Output the [X, Y] coordinate of the center of the cell containing the given text.  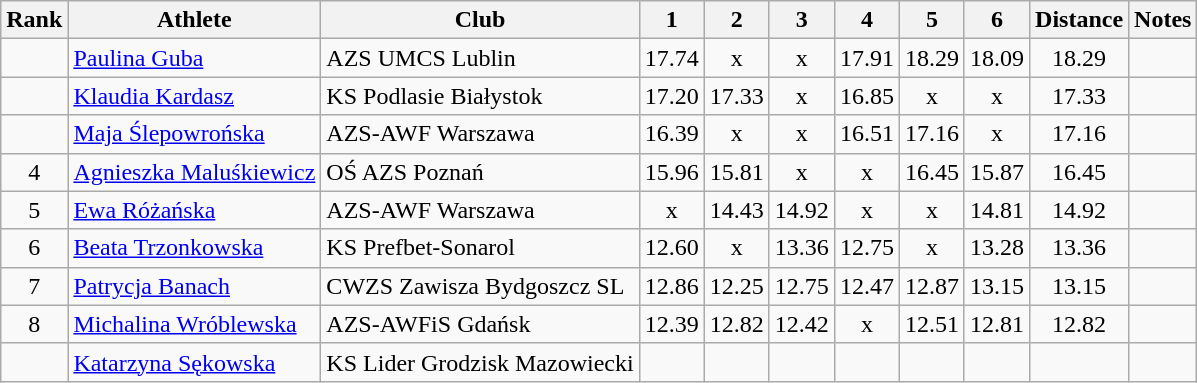
AZS-AWFiS Gdańsk [480, 324]
KS Lider Grodzisk Mazowiecki [480, 362]
15.81 [736, 172]
3 [802, 20]
Klaudia Kardasz [194, 96]
12.42 [802, 324]
Beata Trzonkowska [194, 248]
1 [672, 20]
14.81 [996, 210]
Maja Ślepowrońska [194, 134]
16.39 [672, 134]
Paulina Guba [194, 58]
12.86 [672, 286]
15.87 [996, 172]
Club [480, 20]
12.25 [736, 286]
12.51 [932, 324]
13.28 [996, 248]
Athlete [194, 20]
16.85 [866, 96]
18.09 [996, 58]
Rank [34, 20]
Patrycja Banach [194, 286]
17.91 [866, 58]
7 [34, 286]
Katarzyna Sękowska [194, 362]
12.81 [996, 324]
Distance [1080, 20]
Notes [1163, 20]
Michalina Wróblewska [194, 324]
AZS UMCS Lublin [480, 58]
Ewa Różańska [194, 210]
KS Prefbet-Sonarol [480, 248]
12.87 [932, 286]
2 [736, 20]
17.74 [672, 58]
CWZS Zawisza Bydgoszcz SL [480, 286]
8 [34, 324]
Agnieszka Maluśkiewicz [194, 172]
OŚ AZS Poznań [480, 172]
12.47 [866, 286]
KS Podlasie Białystok [480, 96]
16.51 [866, 134]
15.96 [672, 172]
17.20 [672, 96]
12.60 [672, 248]
12.39 [672, 324]
14.43 [736, 210]
